Extract the (X, Y) coordinate from the center of the cell holding the provided text.  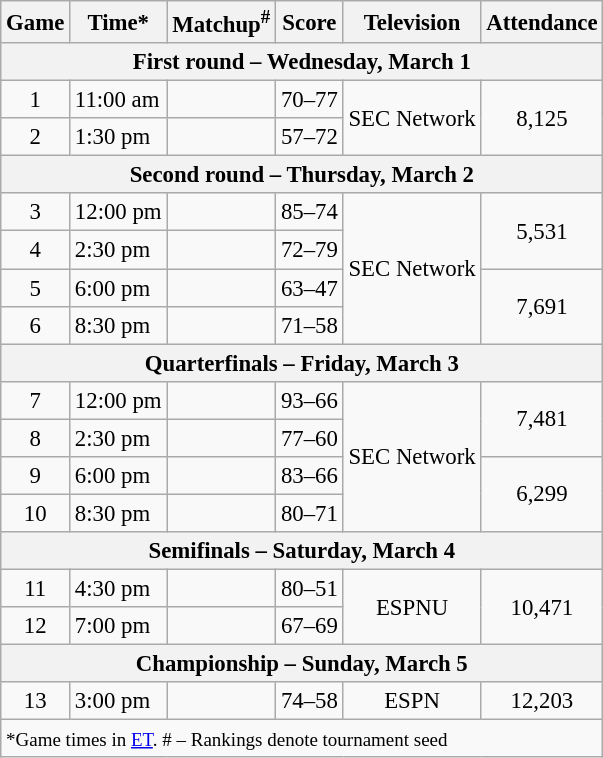
1 (36, 100)
11 (36, 588)
*Game times in ET. # – Rankings denote tournament seed (302, 739)
7,691 (542, 306)
Matchup# (222, 22)
93–66 (310, 400)
80–51 (310, 588)
9 (36, 476)
ESPNU (412, 606)
Score (310, 22)
12,203 (542, 701)
Game (36, 22)
57–72 (310, 137)
4 (36, 250)
80–71 (310, 513)
2 (36, 137)
5 (36, 288)
3:00 pm (118, 701)
1:30 pm (118, 137)
Television (412, 22)
12 (36, 626)
85–74 (310, 213)
5,531 (542, 232)
7:00 pm (118, 626)
72–79 (310, 250)
6 (36, 325)
74–58 (310, 701)
10,471 (542, 606)
7 (36, 400)
7,481 (542, 418)
8 (36, 438)
3 (36, 213)
13 (36, 701)
Second round – Thursday, March 2 (302, 175)
77–60 (310, 438)
Time* (118, 22)
63–47 (310, 288)
10 (36, 513)
11:00 am (118, 100)
4:30 pm (118, 588)
Attendance (542, 22)
ESPN (412, 701)
Quarterfinals – Friday, March 3 (302, 363)
Championship – Sunday, March 5 (302, 664)
First round – Wednesday, March 1 (302, 62)
70–77 (310, 100)
Semifinals – Saturday, March 4 (302, 551)
67–69 (310, 626)
8,125 (542, 118)
71–58 (310, 325)
6,299 (542, 494)
83–66 (310, 476)
